Find where the given text appears and provide that cell's center as [X, Y] coordinate. 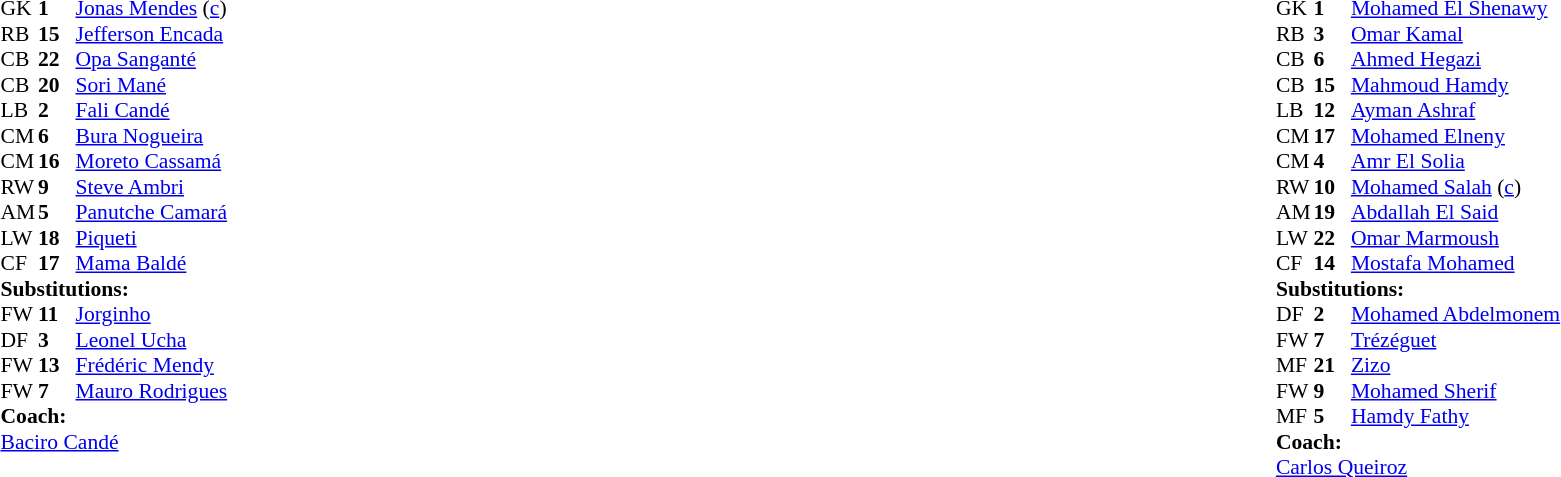
Omar Marmoush [1456, 238]
Leonel Ucha [152, 340]
Abdallah El Said [1456, 213]
Trézéguet [1456, 340]
Steve Ambri [152, 187]
Mauro Rodrigues [152, 391]
14 [1332, 263]
Ahmed Hegazi [1456, 59]
Ayman Ashraf [1456, 111]
12 [1332, 111]
Fali Candé [152, 111]
11 [57, 315]
Frédéric Mendy [152, 365]
Panutche Camará [152, 213]
Zizo [1456, 365]
Mostafa Mohamed [1456, 263]
10 [1332, 187]
Mahmoud Hamdy [1456, 85]
Hamdy Fathy [1456, 417]
Amr El Solia [1456, 161]
Jorginho [152, 315]
Mohamed Abdelmonem [1456, 315]
Mohamed Sherif [1456, 391]
18 [57, 238]
Mama Baldé [152, 263]
Omar Kamal [1456, 34]
Mohamed Elneny [1456, 136]
Mohamed Salah (c) [1456, 187]
Baciro Candé [114, 442]
Piqueti [152, 238]
21 [1332, 365]
19 [1332, 213]
16 [57, 161]
Opa Sanganté [152, 59]
20 [57, 85]
4 [1332, 161]
Moreto Cassamá [152, 161]
Bura Nogueira [152, 136]
Sori Mané [152, 85]
13 [57, 365]
Jefferson Encada [152, 34]
